Return the [x, y] coordinate for the center point of the cell that contains the specified text.  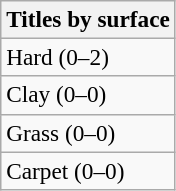
Titles by surface [88, 19]
Grass (0–0) [88, 133]
Clay (0–0) [88, 95]
Hard (0–2) [88, 57]
Carpet (0–0) [88, 170]
